Scan for the cell matching the given text and deliver its [x, y] coordinate at center. 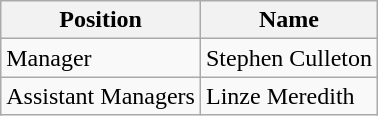
Stephen Culleton [288, 58]
Linze Meredith [288, 96]
Name [288, 20]
Manager [101, 58]
Assistant Managers [101, 96]
Position [101, 20]
